Output the [x, y] coordinate of the center of the cell containing the given text.  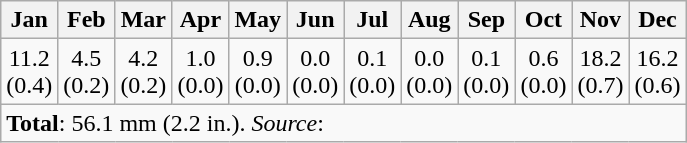
4.5(0.2) [86, 72]
Nov [600, 20]
Jun [316, 20]
Jul [372, 20]
Dec [658, 20]
Feb [86, 20]
0.6(0.0) [544, 72]
16.2(0.6) [658, 72]
18.2(0.7) [600, 72]
Sep [486, 20]
Apr [200, 20]
Total: 56.1 mm (2.2 in.). Source: [344, 123]
Jan [30, 20]
May [258, 20]
Aug [430, 20]
Oct [544, 20]
Mar [144, 20]
11.2(0.4) [30, 72]
4.2(0.2) [144, 72]
0.9(0.0) [258, 72]
1.0(0.0) [200, 72]
